Return the (X, Y) coordinate for the center point of the cell that contains the specified text.  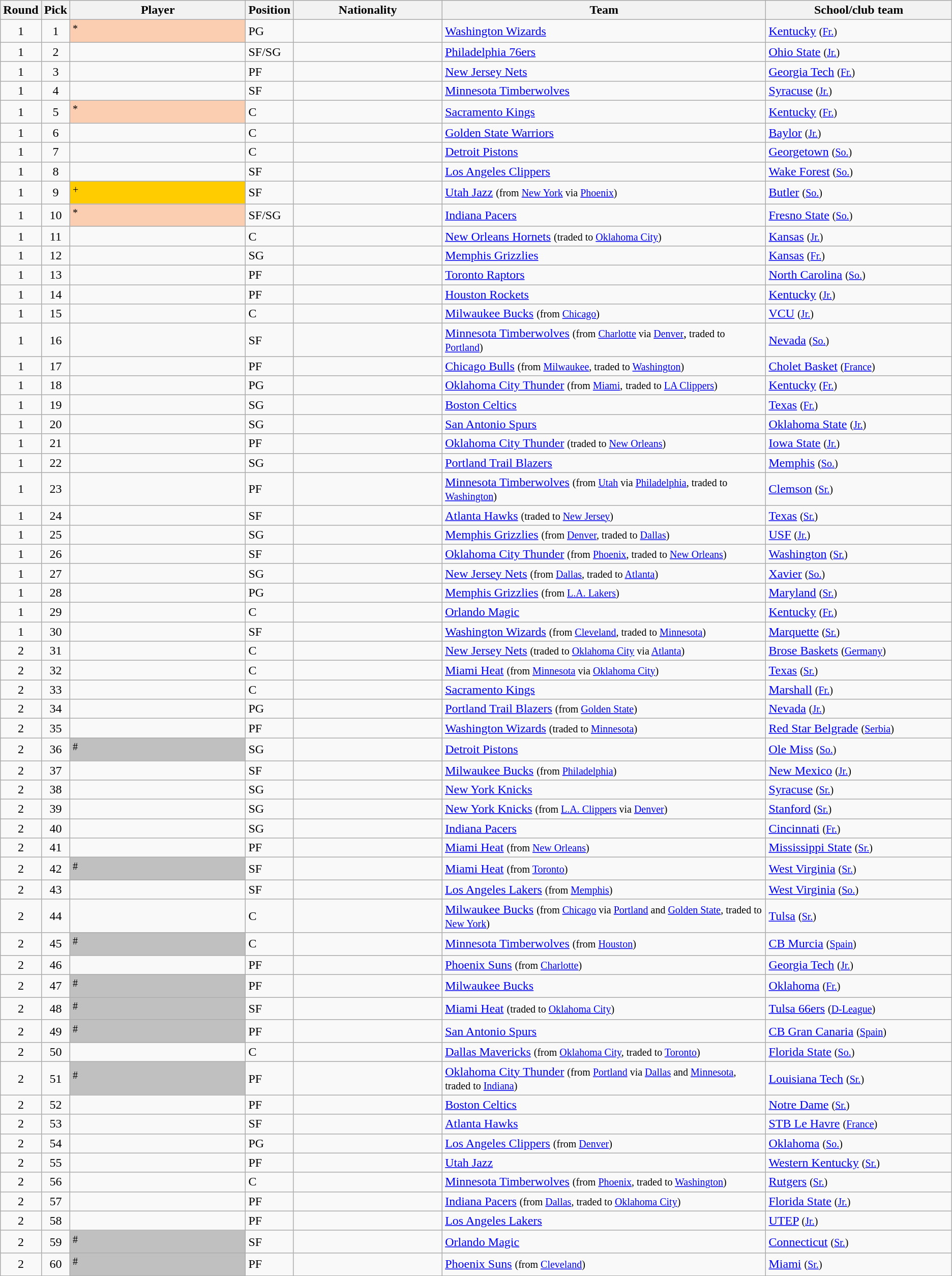
Notre Dame (Sr.) (858, 1105)
Brose Baskets (Germany) (858, 651)
Oklahoma (Fr.) (858, 986)
10 (55, 216)
North Carolina (So.) (858, 275)
Nevada (Jr.) (858, 709)
Xavier (So.) (858, 573)
60 (55, 1264)
Red Star Belgrade (Serbia) (858, 728)
Memphis Grizzlies (from L.A. Lakers) (604, 592)
Georgetown (So.) (858, 152)
School/club team (858, 10)
Oklahoma State (Jr.) (858, 424)
52 (55, 1105)
New Mexico (Jr.) (858, 770)
Philadelphia 76ers (604, 52)
Washington Wizards (from Cleveland, traded to Minnesota) (604, 632)
Kansas (Jr.) (858, 236)
Milwaukee Bucks (from Chicago via Portland and Golden State, traded to New York) (604, 915)
CB Murcia (Spain) (858, 944)
41 (55, 848)
Oklahoma City Thunder (from Phoenix, traded to New Orleans) (604, 554)
CB Gran Canaria (Spain) (858, 1031)
23 (55, 489)
Portland Trail Blazers (from Golden State) (604, 709)
57 (55, 1201)
21 (55, 443)
47 (55, 986)
Tulsa (Sr.) (858, 915)
Player (158, 10)
43 (55, 889)
Nationality (368, 10)
11 (55, 236)
Memphis (So.) (858, 463)
13 (55, 275)
Minnesota Timberwolves (from Phoenix, traded to Washington) (604, 1182)
18 (55, 385)
Marquette (Sr.) (858, 632)
Milwaukee Bucks (604, 986)
46 (55, 965)
Miami (Sr.) (858, 1264)
30 (55, 632)
16 (55, 340)
STB Le Havre (France) (858, 1124)
Los Angeles Lakers (from Memphis) (604, 889)
27 (55, 573)
Mississippi State (Sr.) (858, 848)
34 (55, 709)
Position (270, 10)
New Jersey Nets (from Dallas, traded to Atlanta) (604, 573)
Los Angeles Clippers (604, 171)
Atlanta Hawks (traded to New Jersey) (604, 515)
Pick (55, 10)
Golden State Warriors (604, 133)
Houston Rockets (604, 294)
19 (55, 405)
Washington (Sr.) (858, 554)
Wake Forest (So.) (858, 171)
17 (55, 366)
Atlanta Hawks (604, 1124)
Tulsa 66ers (D-League) (858, 1009)
Utah Jazz (from New York via Phoenix) (604, 192)
Oklahoma City Thunder (traded to New Orleans) (604, 443)
Miami Heat (from Minnesota via Oklahoma City) (604, 670)
Toronto Raptors (604, 275)
15 (55, 314)
20 (55, 424)
Syracuse (Sr.) (858, 790)
Utah Jazz (604, 1163)
New Orleans Hornets (traded to Oklahoma City) (604, 236)
New York Knicks (604, 790)
Kentucky (Jr.) (858, 294)
Washington Wizards (traded to Minnesota) (604, 728)
Portland Trail Blazers (604, 463)
New Jersey Nets (604, 71)
Stanford (Sr.) (858, 809)
Oklahoma City Thunder (from Portland via Dallas and Minnesota, traded to Indiana) (604, 1078)
Butler (So.) (858, 192)
7 (55, 152)
Round (21, 10)
Miami Heat (from Toronto) (604, 869)
Maryland (Sr.) (858, 592)
26 (55, 554)
Indiana Pacers (from Dallas, traded to Oklahoma City) (604, 1201)
West Virginia (Sr.) (858, 869)
45 (55, 944)
Miami Heat (from New Orleans) (604, 848)
Cincinnati (Fr.) (858, 828)
Georgia Tech (Jr.) (858, 965)
Clemson (Sr.) (858, 489)
USF (Jr.) (858, 535)
Rutgers (Sr.) (858, 1182)
28 (55, 592)
58 (55, 1221)
55 (55, 1163)
Miami Heat (traded to Oklahoma City) (604, 1009)
25 (55, 535)
Fresno State (So.) (858, 216)
Los Angeles Lakers (604, 1221)
24 (55, 515)
48 (55, 1009)
West Virginia (So.) (858, 889)
Cholet Basket (France) (858, 366)
Chicago Bulls (from Milwaukee, traded to Washington) (604, 366)
9 (55, 192)
51 (55, 1078)
4 (55, 91)
56 (55, 1182)
Dallas Mavericks (from Oklahoma City, traded to Toronto) (604, 1052)
12 (55, 255)
Connecticut (Sr.) (858, 1242)
New York Knicks (from L.A. Clippers via Denver) (604, 809)
Los Angeles Clippers (from Denver) (604, 1143)
49 (55, 1031)
Florida State (So.) (858, 1052)
Western Kentucky (Sr.) (858, 1163)
Ole Miss (So.) (858, 750)
42 (55, 869)
Oklahoma (So.) (858, 1143)
29 (55, 612)
39 (55, 809)
Georgia Tech (Fr.) (858, 71)
38 (55, 790)
Kansas (Fr.) (858, 255)
32 (55, 670)
53 (55, 1124)
50 (55, 1052)
Team (604, 10)
Milwaukee Bucks (from Chicago) (604, 314)
Phoenix Suns (from Cleveland) (604, 1264)
Ohio State (Jr.) (858, 52)
Baylor (Jr.) (858, 133)
Syracuse (Jr.) (858, 91)
Marshall (Fr.) (858, 690)
54 (55, 1143)
31 (55, 651)
14 (55, 294)
33 (55, 690)
3 (55, 71)
Minnesota Timberwolves (from Utah via Philadelphia, traded to Washington) (604, 489)
6 (55, 133)
VCU (Jr.) (858, 314)
36 (55, 750)
Oklahoma City Thunder (from Miami, traded to LA Clippers) (604, 385)
59 (55, 1242)
8 (55, 171)
44 (55, 915)
40 (55, 828)
Minnesota Timberwolves (604, 91)
5 (55, 112)
22 (55, 463)
Texas (Fr.) (858, 405)
Iowa State (Jr.) (858, 443)
Minnesota Timberwolves (from Charlotte via Denver, traded to Portland) (604, 340)
UTEP (Jr.) (858, 1221)
New Jersey Nets (traded to Oklahoma City via Atlanta) (604, 651)
35 (55, 728)
Florida State (Jr.) (858, 1201)
Phoenix Suns (from Charlotte) (604, 965)
Minnesota Timberwolves (from Houston) (604, 944)
Milwaukee Bucks (from Philadelphia) (604, 770)
+ (158, 192)
Washington Wizards (604, 32)
Nevada (So.) (858, 340)
37 (55, 770)
Memphis Grizzlies (604, 255)
Louisiana Tech (Sr.) (858, 1078)
Memphis Grizzlies (from Denver, traded to Dallas) (604, 535)
